Provide the (x, y) coordinate of the cell's center where the given text is located.  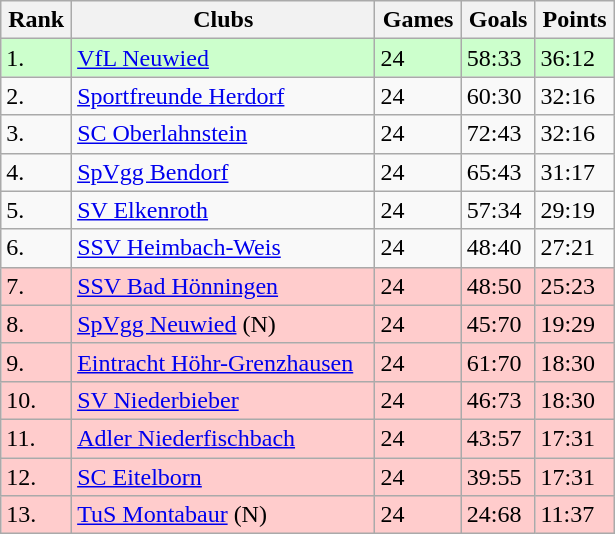
65:43 (498, 172)
58:33 (498, 58)
5. (36, 210)
39:55 (498, 477)
36:12 (574, 58)
10. (36, 400)
29:19 (574, 210)
Sportfreunde Herdorf (224, 96)
27:21 (574, 248)
46:73 (498, 400)
SpVgg Neuwied (N) (224, 324)
Adler Niederfischbach (224, 438)
24:68 (498, 515)
1. (36, 58)
43:57 (498, 438)
SC Oberlahnstein (224, 134)
VfL Neuwied (224, 58)
31:17 (574, 172)
Clubs (224, 20)
Games (418, 20)
9. (36, 362)
Goals (498, 20)
72:43 (498, 134)
SC Eitelborn (224, 477)
57:34 (498, 210)
25:23 (574, 286)
6. (36, 248)
Eintracht Höhr-Grenzhausen (224, 362)
Rank (36, 20)
SV Elkenroth (224, 210)
61:70 (498, 362)
11. (36, 438)
8. (36, 324)
48:50 (498, 286)
Points (574, 20)
11:37 (574, 515)
3. (36, 134)
4. (36, 172)
SSV Bad Hönningen (224, 286)
19:29 (574, 324)
SpVgg Bendorf (224, 172)
60:30 (498, 96)
2. (36, 96)
48:40 (498, 248)
13. (36, 515)
SV Niederbieber (224, 400)
7. (36, 286)
12. (36, 477)
TuS Montabaur (N) (224, 515)
45:70 (498, 324)
SSV Heimbach-Weis (224, 248)
